Extract the (x, y) coordinate from the center of the cell holding the provided text.  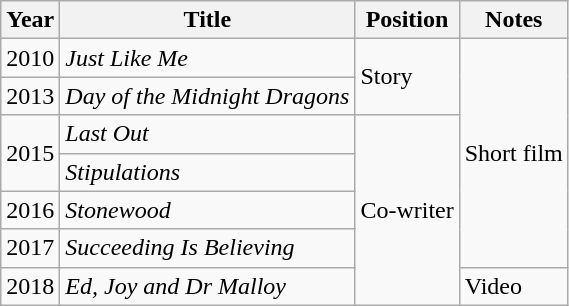
2017 (30, 248)
Video (514, 286)
2015 (30, 153)
Succeeding Is Believing (208, 248)
Notes (514, 20)
2018 (30, 286)
Ed, Joy and Dr Malloy (208, 286)
Stipulations (208, 172)
Short film (514, 153)
Position (407, 20)
Last Out (208, 134)
Just Like Me (208, 58)
Stonewood (208, 210)
2016 (30, 210)
2010 (30, 58)
Day of the Midnight Dragons (208, 96)
2013 (30, 96)
Story (407, 77)
Title (208, 20)
Year (30, 20)
Co-writer (407, 210)
